Capture the cell that displays the provided text and extract its [X, Y] central coordinate. 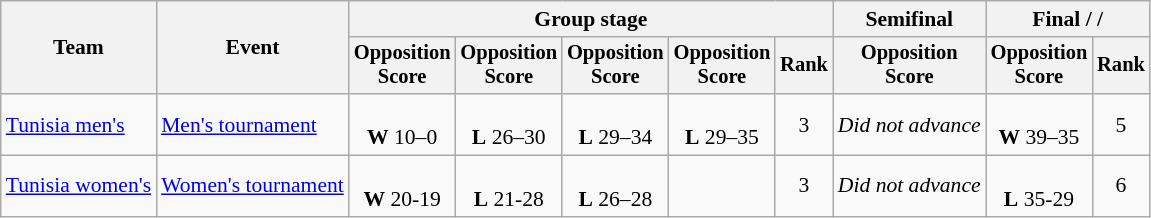
L 35-29 [1040, 186]
Final / / [1068, 19]
W 10–0 [402, 124]
L 29–34 [616, 124]
Team [78, 48]
5 [1121, 124]
L 26–28 [616, 186]
Group stage [591, 19]
Men's tournament [252, 124]
L 26–30 [508, 124]
Tunisia men's [78, 124]
Event [252, 48]
Semifinal [910, 19]
L 21-28 [508, 186]
Tunisia women's [78, 186]
L 29–35 [722, 124]
Women's tournament [252, 186]
6 [1121, 186]
W 20-19 [402, 186]
W 39–35 [1040, 124]
